Provide the [x, y] coordinate of the cell's center where the given text is located.  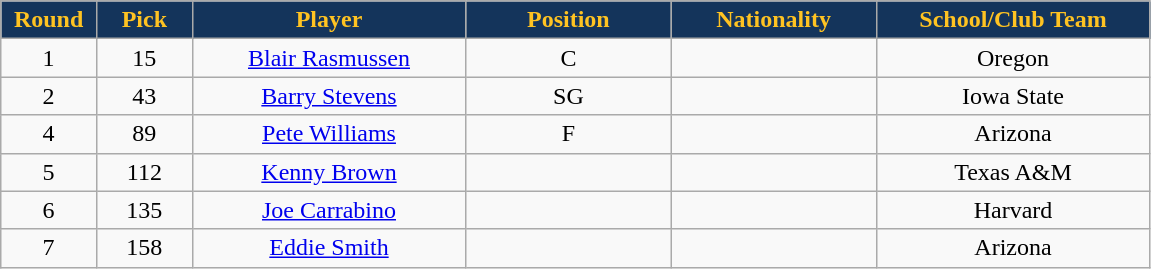
Player [329, 20]
Nationality [774, 20]
Kenny Brown [329, 172]
Pick [144, 20]
Barry Stevens [329, 96]
F [568, 134]
Round [49, 20]
Eddie Smith [329, 248]
158 [144, 248]
135 [144, 210]
Joe Carrabino [329, 210]
43 [144, 96]
Pete Williams [329, 134]
89 [144, 134]
Harvard [1013, 210]
Blair Rasmussen [329, 58]
112 [144, 172]
Oregon [1013, 58]
6 [49, 210]
Iowa State [1013, 96]
4 [49, 134]
Position [568, 20]
School/Club Team [1013, 20]
5 [49, 172]
7 [49, 248]
C [568, 58]
SG [568, 96]
1 [49, 58]
Texas A&M [1013, 172]
2 [49, 96]
15 [144, 58]
